Determine the (x, y) coordinate at the center of the cell enclosing the given text.  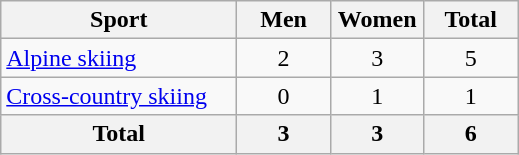
6 (471, 134)
Cross-country skiing (119, 96)
Sport (119, 20)
5 (471, 58)
0 (284, 96)
2 (284, 58)
Men (284, 20)
Alpine skiing (119, 58)
Women (377, 20)
